Detect which cell encompasses the target text, then output its (X, Y) center coordinate. 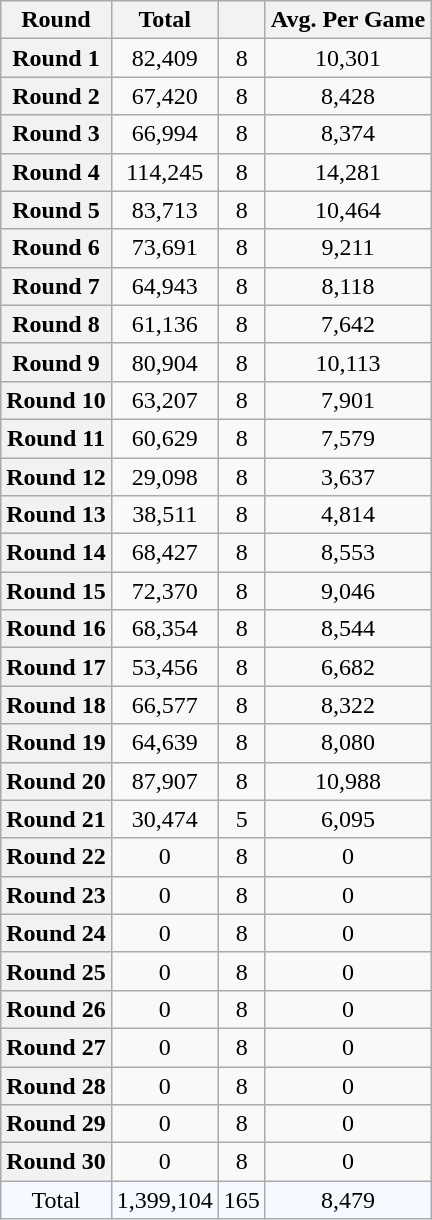
10,113 (348, 362)
Round 21 (56, 819)
7,901 (348, 400)
9,046 (348, 591)
73,691 (164, 248)
Round 5 (56, 210)
Round 18 (56, 705)
72,370 (164, 591)
66,577 (164, 705)
Round 14 (56, 553)
Round 17 (56, 667)
Round 10 (56, 400)
14,281 (348, 172)
Round 7 (56, 286)
9,211 (348, 248)
1,399,104 (164, 1200)
Round 28 (56, 1085)
Round 19 (56, 743)
64,943 (164, 286)
Round 23 (56, 895)
8,428 (348, 96)
6,095 (348, 819)
82,409 (164, 58)
10,464 (348, 210)
8,322 (348, 705)
7,579 (348, 438)
Round 12 (56, 477)
Round 22 (56, 857)
Round 13 (56, 515)
53,456 (164, 667)
80,904 (164, 362)
68,427 (164, 553)
Round 27 (56, 1047)
Round 16 (56, 629)
Avg. Per Game (348, 20)
5 (242, 819)
10,988 (348, 781)
60,629 (164, 438)
8,118 (348, 286)
Round 3 (56, 134)
Round 9 (56, 362)
Round 6 (56, 248)
29,098 (164, 477)
38,511 (164, 515)
Round 2 (56, 96)
83,713 (164, 210)
64,639 (164, 743)
Round 26 (56, 1009)
8,479 (348, 1200)
6,682 (348, 667)
Round (56, 20)
3,637 (348, 477)
114,245 (164, 172)
Round 8 (56, 324)
8,553 (348, 553)
68,354 (164, 629)
4,814 (348, 515)
Round 1 (56, 58)
Round 15 (56, 591)
8,080 (348, 743)
63,207 (164, 400)
7,642 (348, 324)
Round 4 (56, 172)
66,994 (164, 134)
Round 20 (56, 781)
87,907 (164, 781)
Round 29 (56, 1124)
30,474 (164, 819)
61,136 (164, 324)
10,301 (348, 58)
8,374 (348, 134)
Round 25 (56, 971)
Round 30 (56, 1162)
Round 11 (56, 438)
8,544 (348, 629)
67,420 (164, 96)
Round 24 (56, 933)
165 (242, 1200)
